Extract the [x, y] coordinate from the center of the cell holding the provided text.  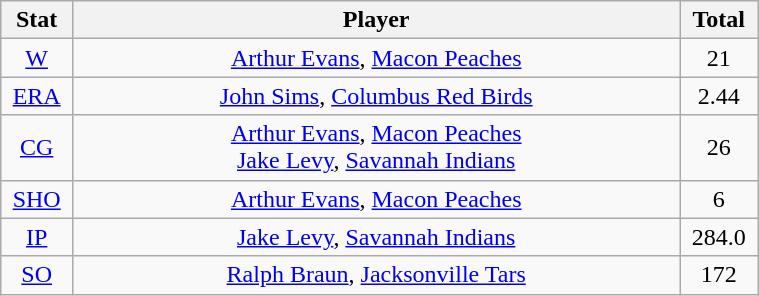
Player [376, 20]
Ralph Braun, Jacksonville Tars [376, 275]
ERA [37, 96]
Stat [37, 20]
John Sims, Columbus Red Birds [376, 96]
Jake Levy, Savannah Indians [376, 237]
SO [37, 275]
6 [719, 199]
21 [719, 58]
IP [37, 237]
2.44 [719, 96]
SHO [37, 199]
W [37, 58]
Arthur Evans, Macon Peaches Jake Levy, Savannah Indians [376, 148]
Total [719, 20]
172 [719, 275]
284.0 [719, 237]
26 [719, 148]
CG [37, 148]
